Detect which cell encompasses the target text, then output its [X, Y] center coordinate. 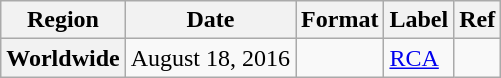
Label [419, 20]
Ref [478, 20]
August 18, 2016 [210, 58]
RCA [419, 58]
Region [63, 20]
Date [210, 20]
Format [340, 20]
Worldwide [63, 58]
